From the cell containing the given text, extract its center point as (x, y) coordinate. 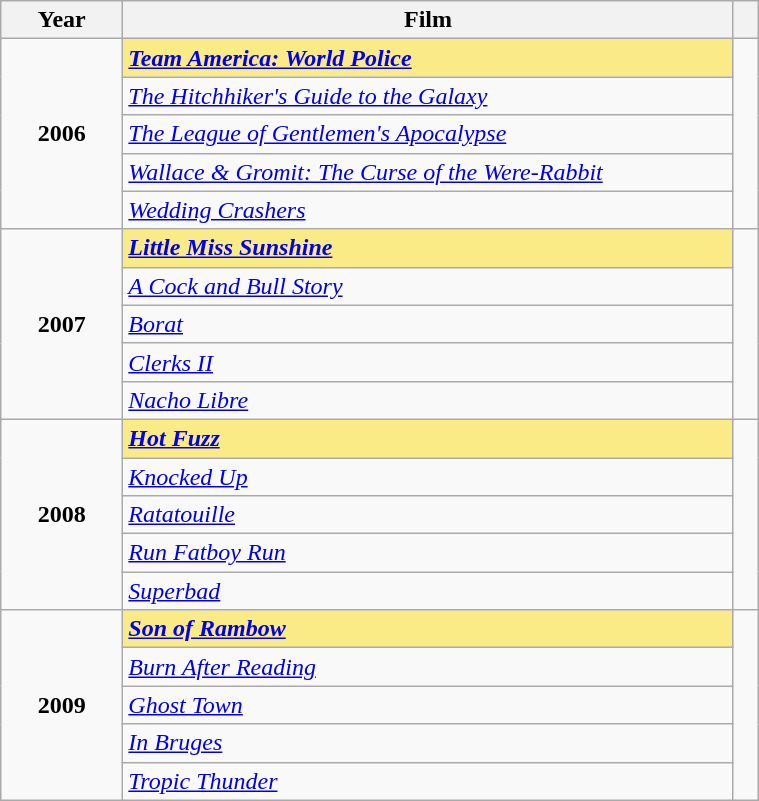
The Hitchhiker's Guide to the Galaxy (428, 96)
Team America: World Police (428, 58)
Hot Fuzz (428, 438)
Knocked Up (428, 477)
Borat (428, 324)
Ghost Town (428, 705)
2007 (62, 324)
Superbad (428, 591)
2008 (62, 514)
Little Miss Sunshine (428, 248)
A Cock and Bull Story (428, 286)
Clerks II (428, 362)
In Bruges (428, 743)
Nacho Libre (428, 400)
2009 (62, 705)
2006 (62, 134)
Year (62, 20)
Tropic Thunder (428, 781)
Run Fatboy Run (428, 553)
Film (428, 20)
Wallace & Gromit: The Curse of the Were-Rabbit (428, 172)
Son of Rambow (428, 629)
The League of Gentlemen's Apocalypse (428, 134)
Burn After Reading (428, 667)
Ratatouille (428, 515)
Wedding Crashers (428, 210)
